Search for the cell housing the specified text and yield its (X, Y) center coordinate. 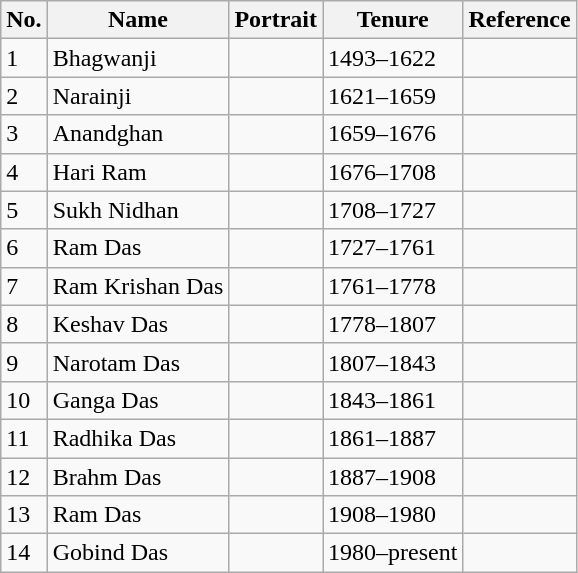
Brahm Das (138, 477)
1843–1861 (393, 400)
Narotam Das (138, 362)
Name (138, 20)
Ganga Das (138, 400)
9 (24, 362)
1621–1659 (393, 96)
Radhika Das (138, 438)
1493–1622 (393, 58)
5 (24, 210)
Bhagwanji (138, 58)
1778–1807 (393, 324)
6 (24, 248)
Hari Ram (138, 172)
8 (24, 324)
1861–1887 (393, 438)
3 (24, 134)
2 (24, 96)
1980–present (393, 553)
Reference (520, 20)
10 (24, 400)
1807–1843 (393, 362)
14 (24, 553)
1659–1676 (393, 134)
1887–1908 (393, 477)
Portrait (276, 20)
Narainji (138, 96)
11 (24, 438)
13 (24, 515)
Anandghan (138, 134)
Keshav Das (138, 324)
1727–1761 (393, 248)
Sukh Nidhan (138, 210)
1676–1708 (393, 172)
1908–1980 (393, 515)
No. (24, 20)
Ram Krishan Das (138, 286)
1761–1778 (393, 286)
7 (24, 286)
Tenure (393, 20)
4 (24, 172)
1 (24, 58)
Gobind Das (138, 553)
1708–1727 (393, 210)
12 (24, 477)
